From the cell containing the given text, extract its center point as [X, Y] coordinate. 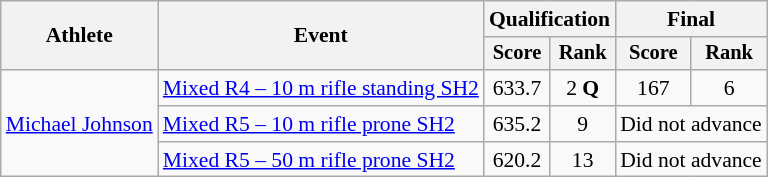
635.2 [517, 124]
633.7 [517, 88]
Mixed R5 – 10 m rifle prone SH2 [321, 124]
Final [691, 19]
Event [321, 36]
167 [653, 88]
Qualification [550, 19]
Mixed R4 – 10 m rifle standing SH2 [321, 88]
9 [582, 124]
2 Q [582, 88]
Michael Johnson [80, 124]
Athlete [80, 36]
Did not advance [691, 124]
6 [728, 88]
